Scan for the cell matching the given text and deliver its (x, y) coordinate at center. 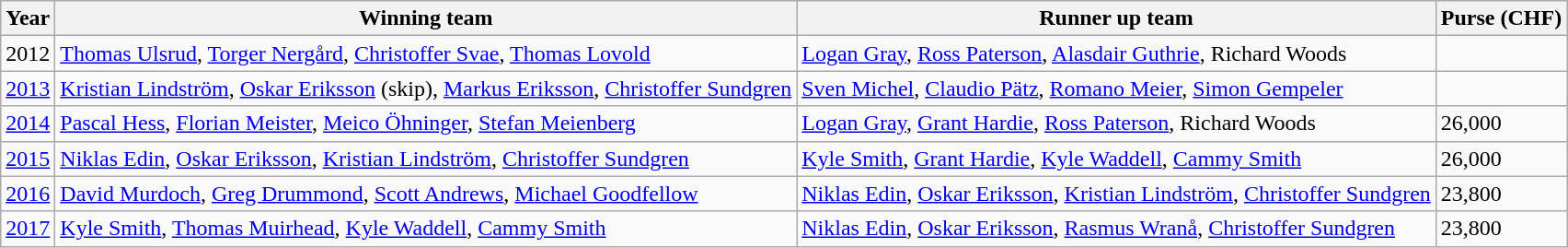
Niklas Edin, Oskar Eriksson, Rasmus Wranå, Christoffer Sundgren (1117, 229)
Logan Gray, Ross Paterson, Alasdair Guthrie, Richard Woods (1117, 53)
2017 (28, 229)
Kyle Smith, Thomas Muirhead, Kyle Waddell, Cammy Smith (426, 229)
Runner up team (1117, 18)
Kyle Smith, Grant Hardie, Kyle Waddell, Cammy Smith (1117, 159)
Purse (CHF) (1501, 18)
Kristian Lindström, Oskar Eriksson (skip), Markus Eriksson, Christoffer Sundgren (426, 89)
Logan Gray, Grant Hardie, Ross Paterson, Richard Woods (1117, 124)
David Murdoch, Greg Drummond, Scott Andrews, Michael Goodfellow (426, 194)
Pascal Hess, Florian Meister, Meico Öhninger, Stefan Meienberg (426, 124)
2015 (28, 159)
2013 (28, 89)
Winning team (426, 18)
2014 (28, 124)
Thomas Ulsrud, Torger Nergård, Christoffer Svae, Thomas Lovold (426, 53)
Year (28, 18)
2012 (28, 53)
2016 (28, 194)
Sven Michel, Claudio Pätz, Romano Meier, Simon Gempeler (1117, 89)
